Capture the cell that displays the provided text and extract its (x, y) central coordinate. 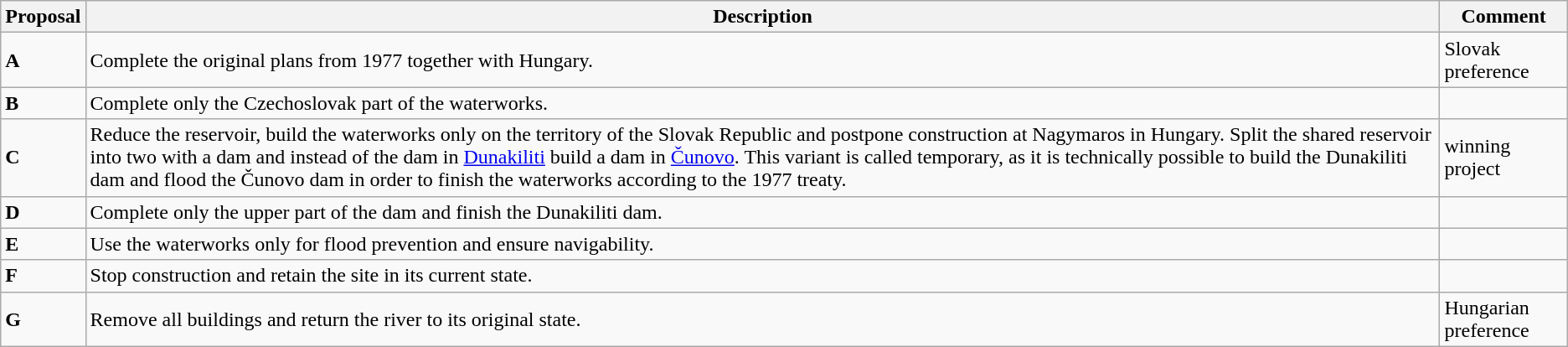
G (44, 319)
Proposal (44, 17)
E (44, 244)
Complete the original plans from 1977 together with Hungary. (762, 60)
B (44, 103)
F (44, 276)
C (44, 158)
Stop construction and retain the site in its current state. (762, 276)
Complete only the Czechoslovak part of the waterworks. (762, 103)
D (44, 212)
winning project (1504, 158)
Hungarian preference (1504, 319)
A (44, 60)
Comment (1504, 17)
Complete only the upper part of the dam and finish the Dunakiliti dam. (762, 212)
Slovak preference (1504, 60)
Use the waterworks only for flood prevention and ensure navigability. (762, 244)
Description (762, 17)
Remove all buildings and return the river to its original state. (762, 319)
